Find where the given text appears and provide that cell's center as [x, y] coordinate. 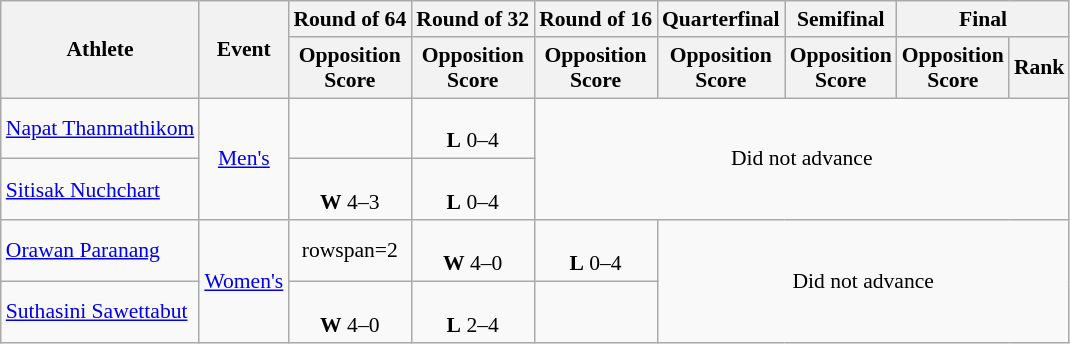
Napat Thanmathikom [100, 128]
L 2–4 [472, 312]
Sitisak Nuchchart [100, 190]
Final [984, 19]
Semifinal [841, 19]
Round of 64 [350, 19]
Round of 16 [596, 19]
Quarterfinal [721, 19]
Rank [1040, 68]
Orawan Paranang [100, 250]
Suthasini Sawettabut [100, 312]
Round of 32 [472, 19]
Event [244, 50]
rowspan=2 [350, 250]
Men's [244, 159]
W 4–3 [350, 190]
Women's [244, 281]
Athlete [100, 50]
